Identify which cell holds the provided text, then report its (x, y) central coordinate. 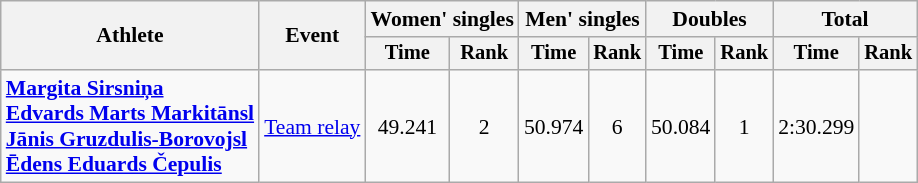
50.084 (680, 126)
Doubles (710, 19)
Total (845, 19)
2 (484, 126)
Women' singles (442, 19)
49.241 (407, 126)
Event (312, 36)
Team relay (312, 126)
6 (617, 126)
1 (744, 126)
Men' singles (582, 19)
Athlete (130, 36)
2:30.299 (816, 126)
Margita SirsniņaEdvards Marts MarkitānslJānis Gruzdulis-BorovojslĒdens Eduards Čepulis (130, 126)
50.974 (554, 126)
